Find where the given text appears and provide that cell's center as (X, Y) coordinate. 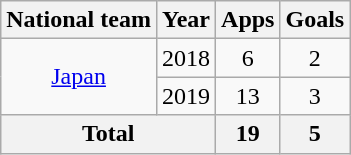
2019 (186, 96)
National team (79, 20)
6 (248, 58)
2 (315, 58)
3 (315, 96)
Apps (248, 20)
13 (248, 96)
5 (315, 134)
2018 (186, 58)
Japan (79, 77)
Year (186, 20)
19 (248, 134)
Total (108, 134)
Goals (315, 20)
